From the cell containing the given text, extract its center point as (X, Y) coordinate. 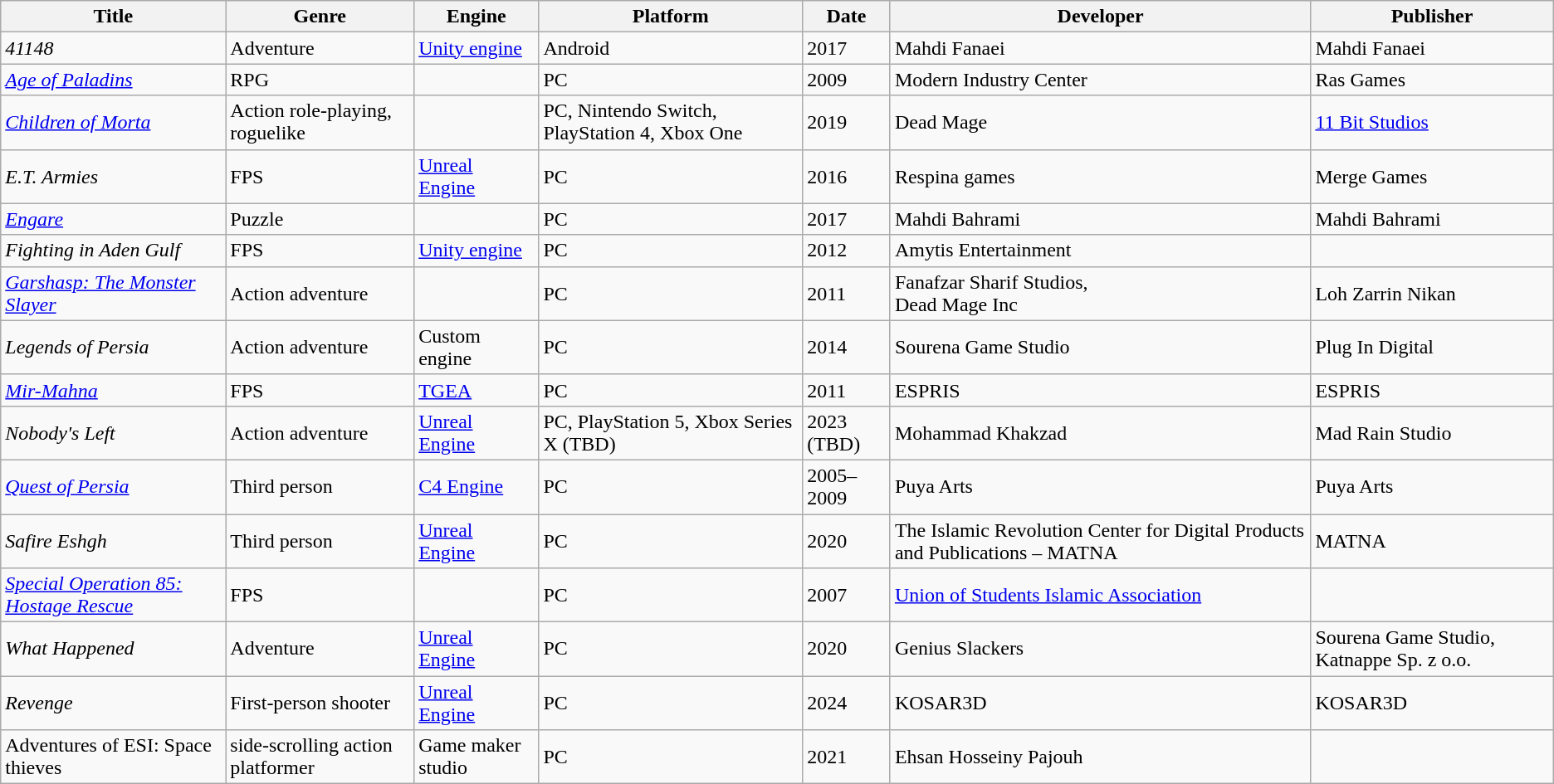
Title (113, 17)
Modern Industry Center (1100, 80)
11 Bit Studios (1432, 123)
Sourena Game Studio (1100, 347)
Mohammad Khakzad (1100, 433)
Game maker studio (476, 757)
41148 (113, 48)
Dead Mage (1100, 123)
Puzzle (320, 219)
The Islamic Revolution Center for Digital Products and Publications – MATNA (1100, 541)
MATNA (1432, 541)
E.T. Armies (113, 176)
Respina games (1100, 176)
2009 (847, 80)
What Happened (113, 649)
2007 (847, 596)
Safire Eshgh (113, 541)
Platform (671, 17)
Ehsan Hosseiny Pajouh (1100, 757)
2016 (847, 176)
Special Operation 85: Hostage Rescue (113, 596)
2014 (847, 347)
PC, PlayStation 5, Xbox Series X (TBD) (671, 433)
Custom engine (476, 347)
TGEA (476, 390)
Date (847, 17)
RPG (320, 80)
Action role-playing, roguelike (320, 123)
2019 (847, 123)
Engine (476, 17)
2023 (TBD) (847, 433)
Legends of Persia (113, 347)
Genius Slackers (1100, 649)
Merge Games (1432, 176)
Garshasp: The Monster Slayer (113, 294)
Fighting in Aden Gulf (113, 251)
Children of Morta (113, 123)
Fanafzar Sharif Studios, Dead Mage Inc (1100, 294)
First-person shooter (320, 704)
Developer (1100, 17)
2021 (847, 757)
2012 (847, 251)
Engare (113, 219)
Plug In Digital (1432, 347)
PC, Nintendo Switch, PlayStation 4, Xbox One (671, 123)
Mad Rain Studio (1432, 433)
Sourena Game Studio, Katnappe Sp. z o.o. (1432, 649)
Mir-Mahna (113, 390)
Revenge (113, 704)
Loh Zarrin Nikan (1432, 294)
Ras Games (1432, 80)
Nobody's Left (113, 433)
Adventures of ESI: Space thieves (113, 757)
Union of Students Islamic Association (1100, 596)
Genre (320, 17)
Age of Paladins (113, 80)
2005–2009 (847, 486)
Publisher (1432, 17)
C4 Engine (476, 486)
2024 (847, 704)
Amytis Entertainment (1100, 251)
side-scrolling action platformer (320, 757)
Android (671, 48)
Quest of Persia (113, 486)
